From the cell containing the given text, extract its center point as [x, y] coordinate. 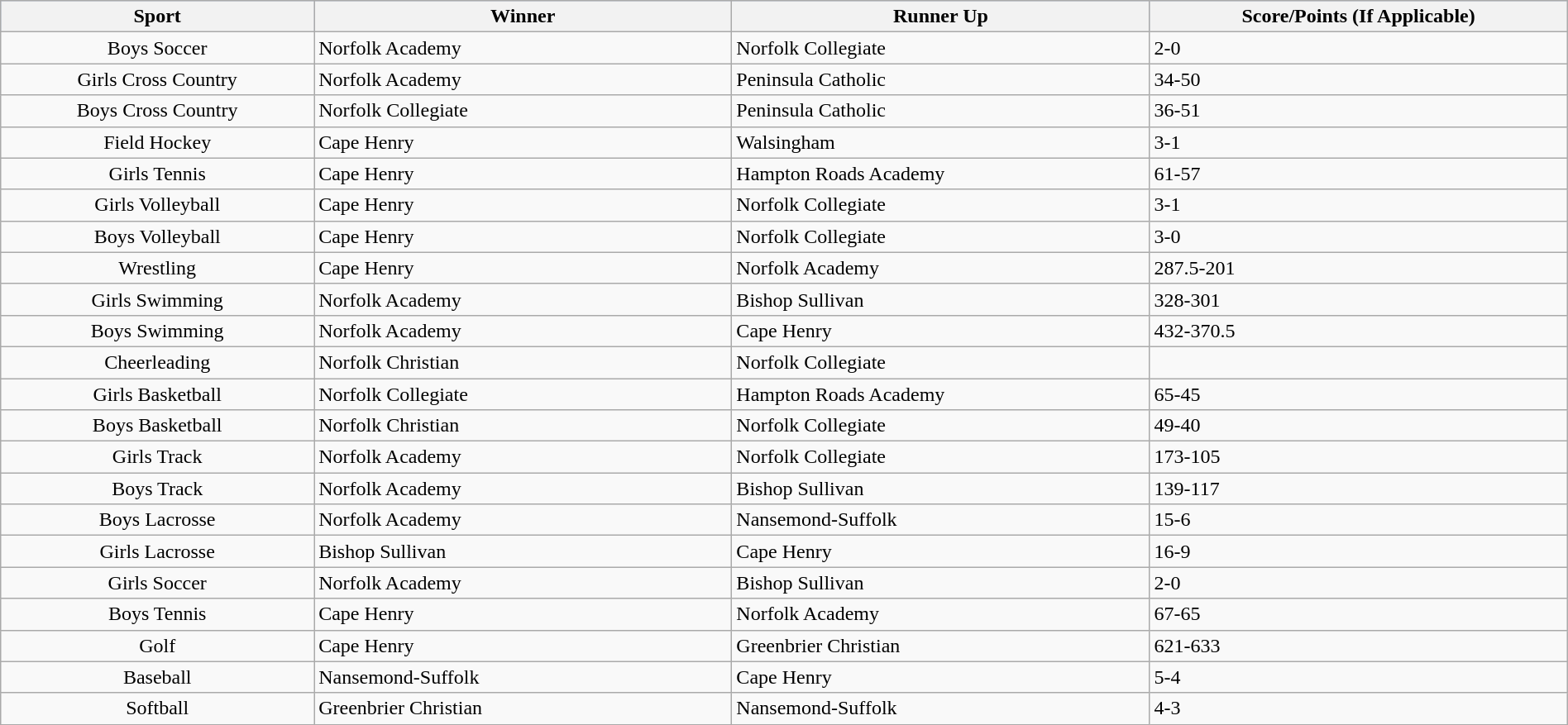
Wrestling [157, 268]
Girls Cross Country [157, 79]
432-370.5 [1358, 331]
Golf [157, 646]
Girls Lacrosse [157, 551]
4-3 [1358, 708]
Boys Soccer [157, 48]
3-0 [1358, 236]
Sport [157, 17]
36-51 [1358, 111]
Score/Points (If Applicable) [1358, 17]
16-9 [1358, 551]
34-50 [1358, 79]
Baseball [157, 677]
139-117 [1358, 489]
Boys Volleyball [157, 236]
Boys Cross Country [157, 111]
Cheerleading [157, 362]
Boys Swimming [157, 331]
621-633 [1358, 646]
65-45 [1358, 394]
Girls Basketball [157, 394]
Girls Tennis [157, 174]
67-65 [1358, 614]
328-301 [1358, 299]
Walsingham [941, 142]
61-57 [1358, 174]
15-6 [1358, 520]
49-40 [1358, 426]
Girls Soccer [157, 583]
173-105 [1358, 457]
Girls Swimming [157, 299]
Field Hockey [157, 142]
Boys Basketball [157, 426]
Boys Lacrosse [157, 520]
5-4 [1358, 677]
287.5-201 [1358, 268]
Boys Track [157, 489]
Boys Tennis [157, 614]
Runner Up [941, 17]
Girls Track [157, 457]
Girls Volleyball [157, 205]
Softball [157, 708]
Winner [523, 17]
